Identify which cell holds the provided text, then report its (X, Y) central coordinate. 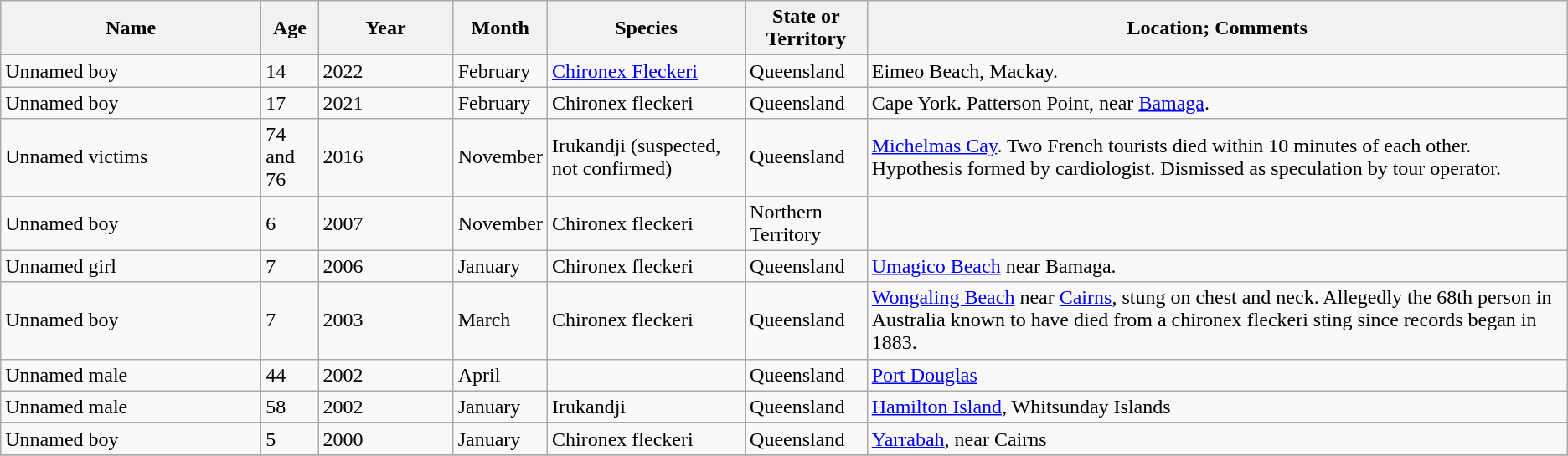
March (500, 320)
Month (500, 28)
74 and 76 (290, 157)
2006 (385, 266)
2016 (385, 157)
Northern Territory (807, 223)
Umagico Beach near Bamaga. (1217, 266)
Species (646, 28)
2022 (385, 71)
2000 (385, 438)
Year (385, 28)
6 (290, 223)
Unnamed victims (131, 157)
Eimeo Beach, Mackay. (1217, 71)
58 (290, 407)
State or Territory (807, 28)
44 (290, 375)
Name (131, 28)
5 (290, 438)
Yarrabah, near Cairns (1217, 438)
Irukandji (646, 407)
Irukandji (suspected, not confirmed) (646, 157)
Location; Comments (1217, 28)
April (500, 375)
2021 (385, 103)
Cape York. Patterson Point, near Bamaga. (1217, 103)
Chironex Fleckeri (646, 71)
14 (290, 71)
2003 (385, 320)
Unnamed girl (131, 266)
2007 (385, 223)
Port Douglas (1217, 375)
Age (290, 28)
17 (290, 103)
Hamilton Island, Whitsunday Islands (1217, 407)
